Return (X, Y) of the center of cell containing provided text 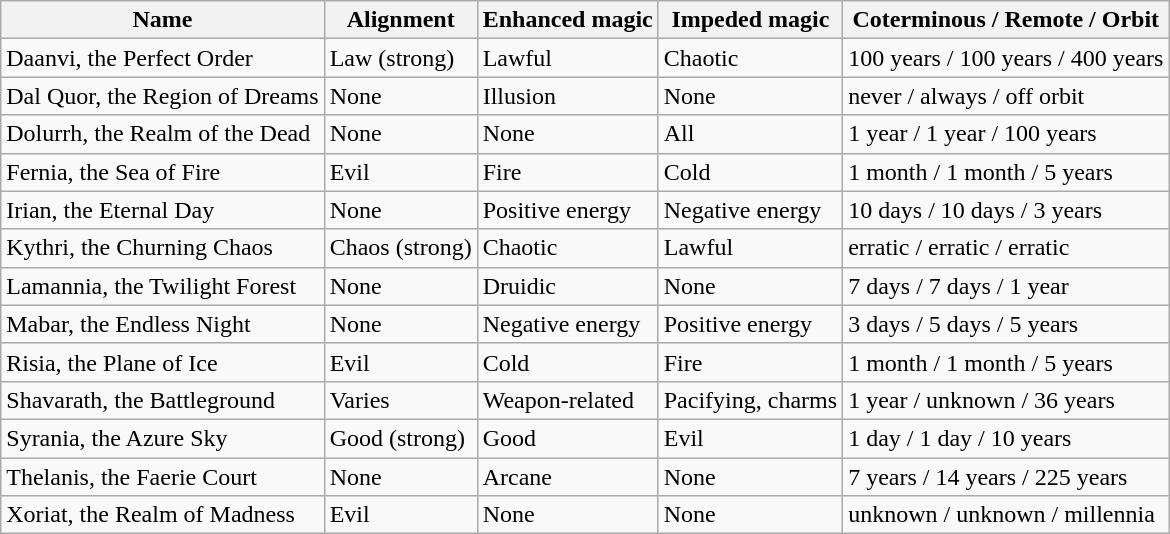
1 year / unknown / 36 years (1006, 400)
Druidic (568, 286)
Good (strong) (400, 438)
3 days / 5 days / 5 years (1006, 324)
Coterminous / Remote / Orbit (1006, 20)
7 days / 7 days / 1 year (1006, 286)
Shavarath, the Battleground (162, 400)
Illusion (568, 96)
Thelanis, the Faerie Court (162, 477)
Weapon-related (568, 400)
Mabar, the Endless Night (162, 324)
Fernia, the Sea of Fire (162, 172)
1 day / 1 day / 10 years (1006, 438)
Kythri, the Churning Chaos (162, 248)
10 days / 10 days / 3 years (1006, 210)
Pacifying, charms (750, 400)
Lamannia, the Twilight Forest (162, 286)
Law (strong) (400, 58)
1 year / 1 year / 100 years (1006, 134)
Varies (400, 400)
100 years / 100 years / 400 years (1006, 58)
Dolurrh, the Realm of the Dead (162, 134)
Impeded magic (750, 20)
Dal Quor, the Region of Dreams (162, 96)
Arcane (568, 477)
Xoriat, the Realm of Madness (162, 515)
Chaos (strong) (400, 248)
never / always / off orbit (1006, 96)
7 years / 14 years / 225 years (1006, 477)
Name (162, 20)
unknown / unknown / millennia (1006, 515)
Good (568, 438)
Irian, the Eternal Day (162, 210)
All (750, 134)
Risia, the Plane of Ice (162, 362)
erratic / erratic / erratic (1006, 248)
Alignment (400, 20)
Syrania, the Azure Sky (162, 438)
Daanvi, the Perfect Order (162, 58)
Enhanced magic (568, 20)
